Scan for the cell matching the given text and deliver its (X, Y) coordinate at center. 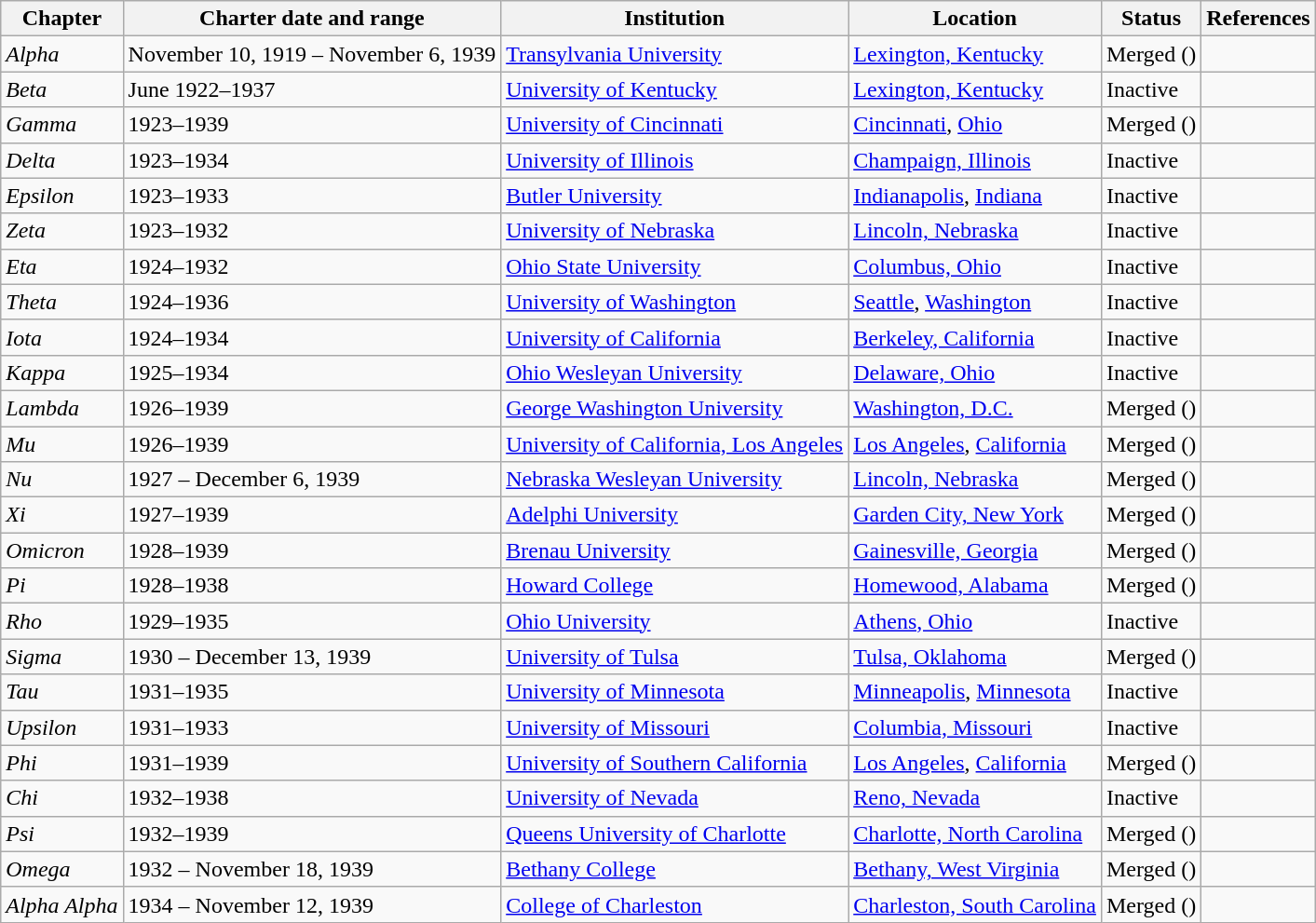
University of Washington (674, 302)
Charleston, South Carolina (975, 904)
1923–1939 (312, 125)
1923–1934 (312, 160)
Theta (61, 302)
University of Southern California (674, 763)
November 10, 1919 – November 6, 1939 (312, 54)
1924–1932 (312, 266)
University of Tulsa (674, 657)
Delaware, Ohio (975, 373)
Cincinnati, Ohio (975, 125)
Omega (61, 869)
1925–1934 (312, 373)
George Washington University (674, 408)
1932–1938 (312, 798)
1931–1933 (312, 727)
1927–1939 (312, 515)
Alpha (61, 54)
Tau (61, 692)
Location (975, 19)
Queens University of Charlotte (674, 834)
Transylvania University (674, 54)
Phi (61, 763)
Columbus, Ohio (975, 266)
Pi (61, 586)
1928–1939 (312, 550)
Tulsa, Oklahoma (975, 657)
Nu (61, 480)
Upsilon (61, 727)
Delta (61, 160)
Columbia, Missouri (975, 727)
Berkeley, California (975, 337)
University of California (674, 337)
Alpha Alpha (61, 904)
Epsilon (61, 196)
Gamma (61, 125)
Gainesville, Georgia (975, 550)
University of Nebraska (674, 231)
University of Kentucky (674, 89)
Eta (61, 266)
University of Nevada (674, 798)
Champaign, Illinois (975, 160)
Institution (674, 19)
Rho (61, 621)
Washington, D.C. (975, 408)
University of Illinois (674, 160)
1929–1935 (312, 621)
Homewood, Alabama (975, 586)
University of California, Los Angeles (674, 444)
Ohio University (674, 621)
1927 – December 6, 1939 (312, 480)
June 1922–1937 (312, 89)
1931–1935 (312, 692)
Indianapolis, Indiana (975, 196)
Xi (61, 515)
Iota (61, 337)
University of Cincinnati (674, 125)
Garden City, New York (975, 515)
Reno, Nevada (975, 798)
1928–1938 (312, 586)
Minneapolis, Minnesota (975, 692)
Lambda (61, 408)
Ohio State University (674, 266)
Bethany, West Virginia (975, 869)
Beta (61, 89)
University of Minnesota (674, 692)
Adelphi University (674, 515)
1924–1934 (312, 337)
1923–1932 (312, 231)
1931–1939 (312, 763)
Butler University (674, 196)
Psi (61, 834)
College of Charleston (674, 904)
Ohio Wesleyan University (674, 373)
Chapter (61, 19)
Kappa (61, 373)
Mu (61, 444)
1923–1933 (312, 196)
Omicron (61, 550)
Bethany College (674, 869)
Nebraska Wesleyan University (674, 480)
References (1259, 19)
Athens, Ohio (975, 621)
Charter date and range (312, 19)
1930 – December 13, 1939 (312, 657)
Brenau University (674, 550)
Status (1151, 19)
1924–1936 (312, 302)
Zeta (61, 231)
1932 – November 18, 1939 (312, 869)
Chi (61, 798)
1932–1939 (312, 834)
1934 – November 12, 1939 (312, 904)
University of Missouri (674, 727)
Charlotte, North Carolina (975, 834)
Seattle, Washington (975, 302)
Sigma (61, 657)
Howard College (674, 586)
